Extract the (X, Y) coordinate from the center of the cell holding the provided text.  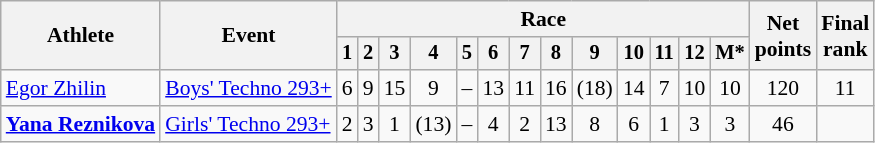
(13) (433, 124)
Race (544, 19)
12 (695, 54)
14 (634, 88)
15 (395, 88)
5 (466, 54)
Girls' Techno 293+ (248, 124)
(18) (595, 88)
Athlete (80, 36)
M* (730, 54)
Boys' Techno 293+ (248, 88)
Yana Reznikova (80, 124)
Egor Zhilin (80, 88)
Netpoints (784, 36)
46 (784, 124)
120 (784, 88)
Final rank (845, 36)
Event (248, 36)
16 (556, 88)
